Find where the given text appears and provide that cell's center as (X, Y) coordinate. 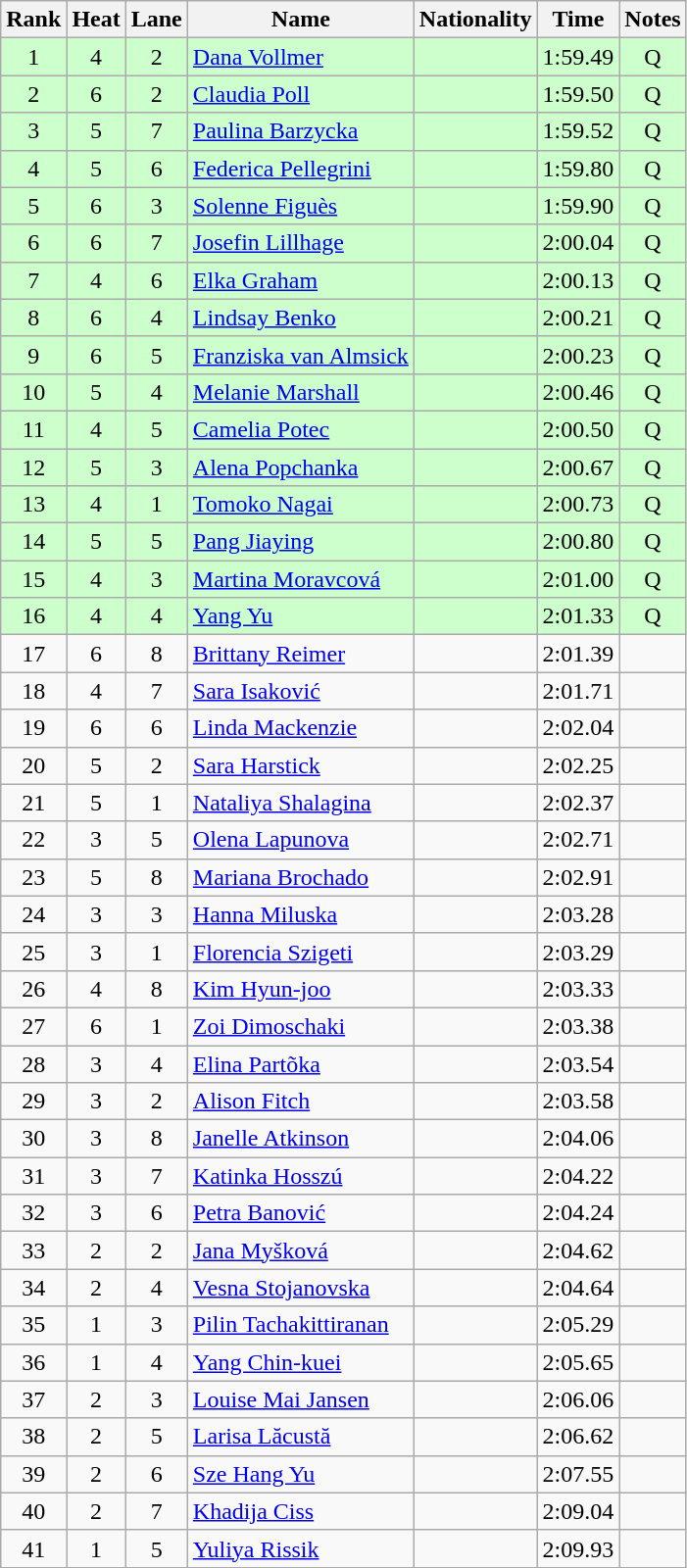
33 (33, 1250)
2:04.24 (578, 1213)
Yang Chin-kuei (300, 1362)
2:09.93 (578, 1548)
Khadija Ciss (300, 1511)
Josefin Lillhage (300, 243)
30 (33, 1139)
Brittany Reimer (300, 654)
Olena Lapunova (300, 840)
27 (33, 1026)
Melanie Marshall (300, 392)
2:09.04 (578, 1511)
Zoi Dimoschaki (300, 1026)
Notes (653, 20)
2:00.23 (578, 355)
Hanna Miluska (300, 914)
2:00.50 (578, 429)
12 (33, 467)
1:59.90 (578, 206)
2:04.22 (578, 1176)
2:03.28 (578, 914)
Florencia Szigeti (300, 952)
2:06.62 (578, 1437)
Paulina Barzycka (300, 131)
2:01.00 (578, 579)
Elka Graham (300, 280)
2:03.54 (578, 1063)
2:02.37 (578, 803)
41 (33, 1548)
Dana Vollmer (300, 57)
Janelle Atkinson (300, 1139)
2:02.25 (578, 765)
2:02.71 (578, 840)
Petra Banović (300, 1213)
28 (33, 1063)
2:05.65 (578, 1362)
2:03.29 (578, 952)
2:04.06 (578, 1139)
20 (33, 765)
Sara Isaković (300, 691)
Claudia Poll (300, 94)
23 (33, 877)
Mariana Brochado (300, 877)
Pilin Tachakittiranan (300, 1325)
32 (33, 1213)
2:04.64 (578, 1288)
38 (33, 1437)
2:03.58 (578, 1102)
2:00.67 (578, 467)
Solenne Figuès (300, 206)
2:05.29 (578, 1325)
29 (33, 1102)
Vesna Stojanovska (300, 1288)
Time (578, 20)
1:59.50 (578, 94)
Lindsay Benko (300, 318)
22 (33, 840)
2:00.73 (578, 505)
Linda Mackenzie (300, 728)
Martina Moravcová (300, 579)
2:02.91 (578, 877)
13 (33, 505)
Camelia Potec (300, 429)
2:00.13 (578, 280)
21 (33, 803)
Tomoko Nagai (300, 505)
15 (33, 579)
2:00.04 (578, 243)
2:01.33 (578, 616)
1:59.52 (578, 131)
Nationality (475, 20)
Franziska van Almsick (300, 355)
Heat (96, 20)
31 (33, 1176)
40 (33, 1511)
17 (33, 654)
2:07.55 (578, 1474)
10 (33, 392)
Jana Myšková (300, 1250)
Yuliya Rissik (300, 1548)
18 (33, 691)
14 (33, 542)
Elina Partõka (300, 1063)
1:59.80 (578, 169)
25 (33, 952)
2:00.21 (578, 318)
Sze Hang Yu (300, 1474)
Larisa Lăcustă (300, 1437)
Louise Mai Jansen (300, 1399)
Lane (157, 20)
2:00.80 (578, 542)
26 (33, 989)
Pang Jiaying (300, 542)
2:03.38 (578, 1026)
Nataliya Shalagina (300, 803)
36 (33, 1362)
11 (33, 429)
2:03.33 (578, 989)
9 (33, 355)
2:01.71 (578, 691)
Name (300, 20)
35 (33, 1325)
19 (33, 728)
Alison Fitch (300, 1102)
34 (33, 1288)
Katinka Hosszú (300, 1176)
Sara Harstick (300, 765)
Kim Hyun-joo (300, 989)
1:59.49 (578, 57)
2:04.62 (578, 1250)
24 (33, 914)
Rank (33, 20)
Alena Popchanka (300, 467)
2:02.04 (578, 728)
39 (33, 1474)
16 (33, 616)
37 (33, 1399)
Yang Yu (300, 616)
Federica Pellegrini (300, 169)
2:00.46 (578, 392)
2:01.39 (578, 654)
2:06.06 (578, 1399)
